Extract the [x, y] coordinate from the center of the cell holding the provided text.  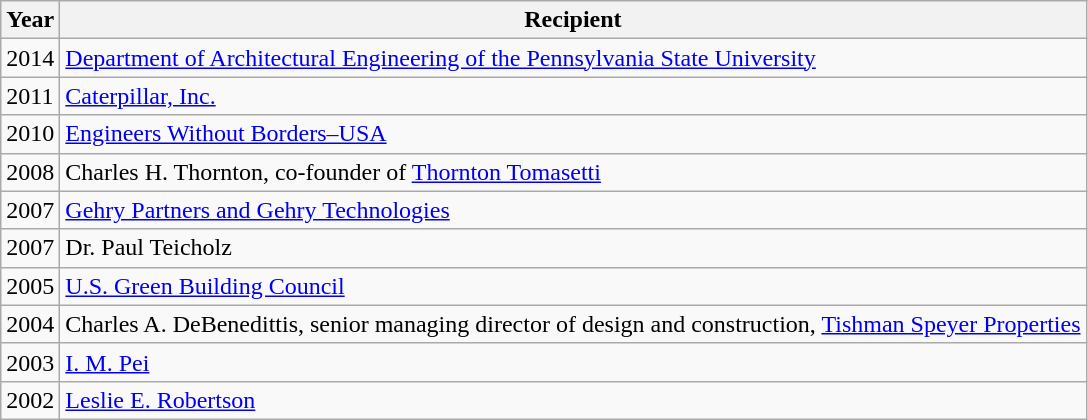
2003 [30, 362]
Year [30, 20]
Charles A. DeBenedittis, senior managing director of design and construction, Tishman Speyer Properties [573, 324]
2010 [30, 134]
2014 [30, 58]
Dr. Paul Teicholz [573, 248]
Charles H. Thornton, co-founder of Thornton Tomasetti [573, 172]
2005 [30, 286]
Recipient [573, 20]
2011 [30, 96]
2004 [30, 324]
Engineers Without Borders–USA [573, 134]
2002 [30, 400]
I. M. Pei [573, 362]
2008 [30, 172]
Leslie E. Robertson [573, 400]
U.S. Green Building Council [573, 286]
Department of Architectural Engineering of the Pennsylvania State University [573, 58]
Caterpillar, Inc. [573, 96]
Gehry Partners and Gehry Technologies [573, 210]
